Capture the cell that displays the provided text and extract its [x, y] central coordinate. 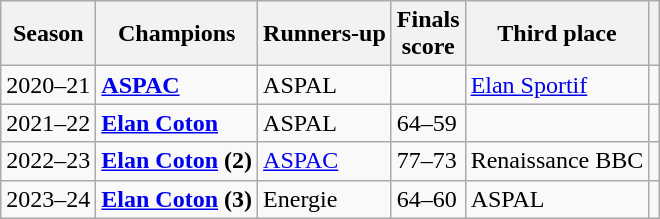
Champions [177, 34]
64–60 [428, 199]
Renaissance BBC [557, 161]
Finals score [428, 34]
Energie [325, 199]
2020–21 [48, 85]
Runners-up [325, 34]
2021–22 [48, 123]
64–59 [428, 123]
Elan Coton (2) [177, 161]
Season [48, 34]
77–73 [428, 161]
Third place [557, 34]
2023–24 [48, 199]
2022–23 [48, 161]
Elan Coton [177, 123]
Elan Sportif [557, 85]
Elan Coton (3) [177, 199]
